Locate the cell with the specified text and output its [x, y] center coordinate. 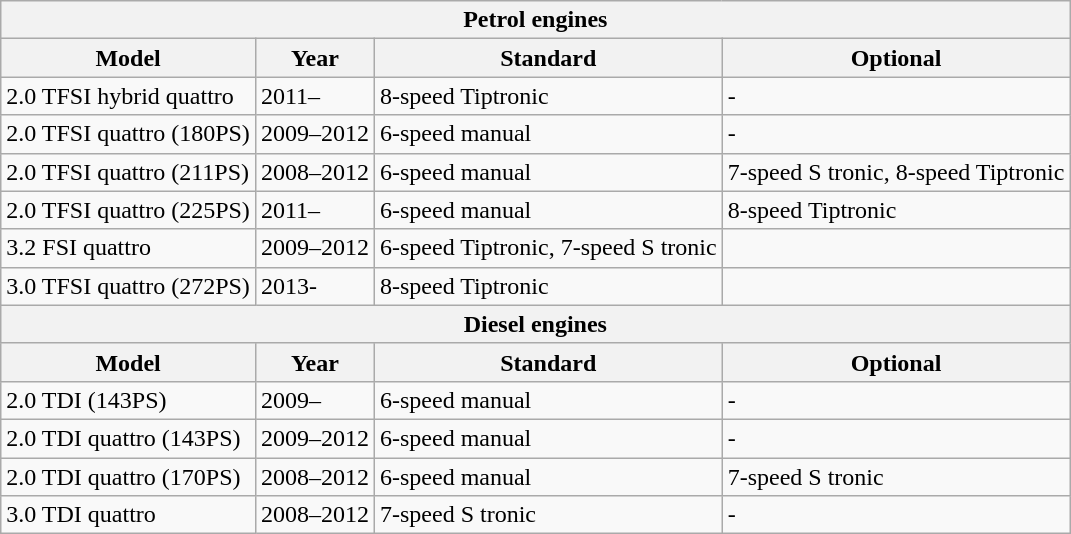
2009– [314, 400]
Petrol engines [536, 20]
2013- [314, 286]
3.2 FSI quattro [128, 248]
6-speed Tiptronic, 7-speed S tronic [548, 248]
2.0 TFSI quattro (211PS) [128, 172]
7-speed S tronic, 8-speed Tiptronic [896, 172]
Diesel engines [536, 324]
2.0 TDI quattro (143PS) [128, 438]
2.0 TDI quattro (170PS) [128, 477]
2.0 TFSI quattro (180PS) [128, 134]
2.0 TFSI quattro (225PS) [128, 210]
3.0 TFSI quattro (272PS) [128, 286]
2.0 TFSI hybrid quattro [128, 96]
2.0 TDI (143PS) [128, 400]
3.0 TDI quattro [128, 515]
